Scan for the cell matching the given text and deliver its (X, Y) coordinate at center. 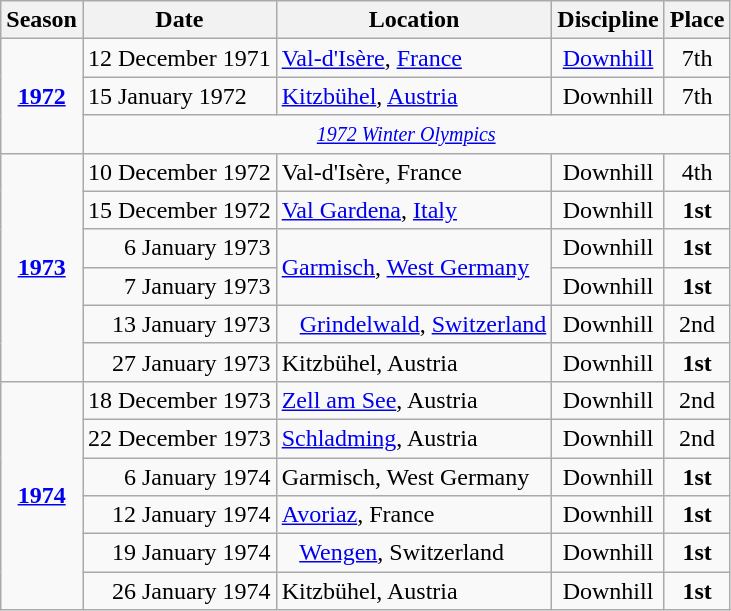
12 January 1974 (179, 515)
18 December 1973 (179, 400)
27 January 1973 (179, 362)
4th (697, 172)
15 January 1972 (179, 96)
19 January 1974 (179, 553)
Location (414, 20)
Wengen, Switzerland (414, 553)
1972 Winter Olympics (406, 134)
Grindelwald, Switzerland (414, 324)
10 December 1972 (179, 172)
Val Gardena, Italy (414, 210)
1974 (42, 495)
26 January 1974 (179, 591)
Season (42, 20)
12 December 1971 (179, 58)
6 January 1973 (179, 248)
Avoriaz, France (414, 515)
13 January 1973 (179, 324)
Zell am See, Austria (414, 400)
Place (697, 20)
1972 (42, 96)
22 December 1973 (179, 438)
1973 (42, 267)
7 January 1973 (179, 286)
Date (179, 20)
6 January 1974 (179, 477)
Schladming, Austria (414, 438)
Discipline (608, 20)
15 December 1972 (179, 210)
